Find where the given text appears and provide that cell's center as (X, Y) coordinate. 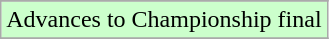
Advances to Championship final (164, 20)
